Scan for the cell matching the given text and deliver its (X, Y) coordinate at center. 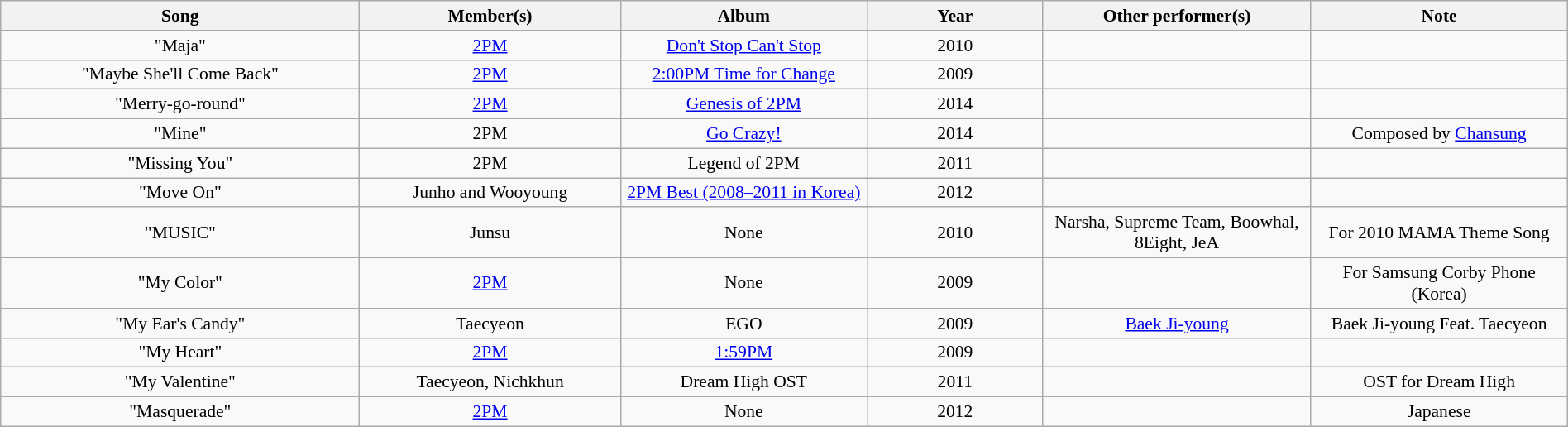
Baek Ji-young (1177, 323)
Narsha, Supreme Team, Boowhal, 8Eight, JeA (1177, 232)
Taecyeon (490, 323)
Don't Stop Can't Stop (743, 45)
Legend of 2PM (743, 163)
OST for Dream High (1439, 382)
Note (1439, 16)
"My Heart" (180, 353)
Go Crazy! (743, 133)
Other performer(s) (1177, 16)
Dream High OST (743, 382)
For 2010 MAMA Theme Song (1439, 232)
"MUSIC" (180, 232)
Member(s) (490, 16)
Junsu (490, 232)
Taecyeon, Nichkhun (490, 382)
"Mine" (180, 133)
2PM Best (2008–2011 in Korea) (743, 192)
Album (743, 16)
Junho and Wooyoung (490, 192)
"Move On" (180, 192)
"Missing You" (180, 163)
For Samsung Corby Phone (Korea) (1439, 283)
"My Ear's Candy" (180, 323)
Baek Ji-young Feat. Taecyeon (1439, 323)
Japanese (1439, 411)
EGO (743, 323)
"Merry-go-round" (180, 104)
"My Valentine" (180, 382)
"Maybe She'll Come Back" (180, 74)
"Masquerade" (180, 411)
1:59PM (743, 353)
Year (954, 16)
Song (180, 16)
"Maja" (180, 45)
Composed by Chansung (1439, 133)
2:00PM Time for Change (743, 74)
"My Color" (180, 283)
Genesis of 2PM (743, 104)
